Pinpoint the cell where the given text exists, returning its (x, y) midpoint coordinate. 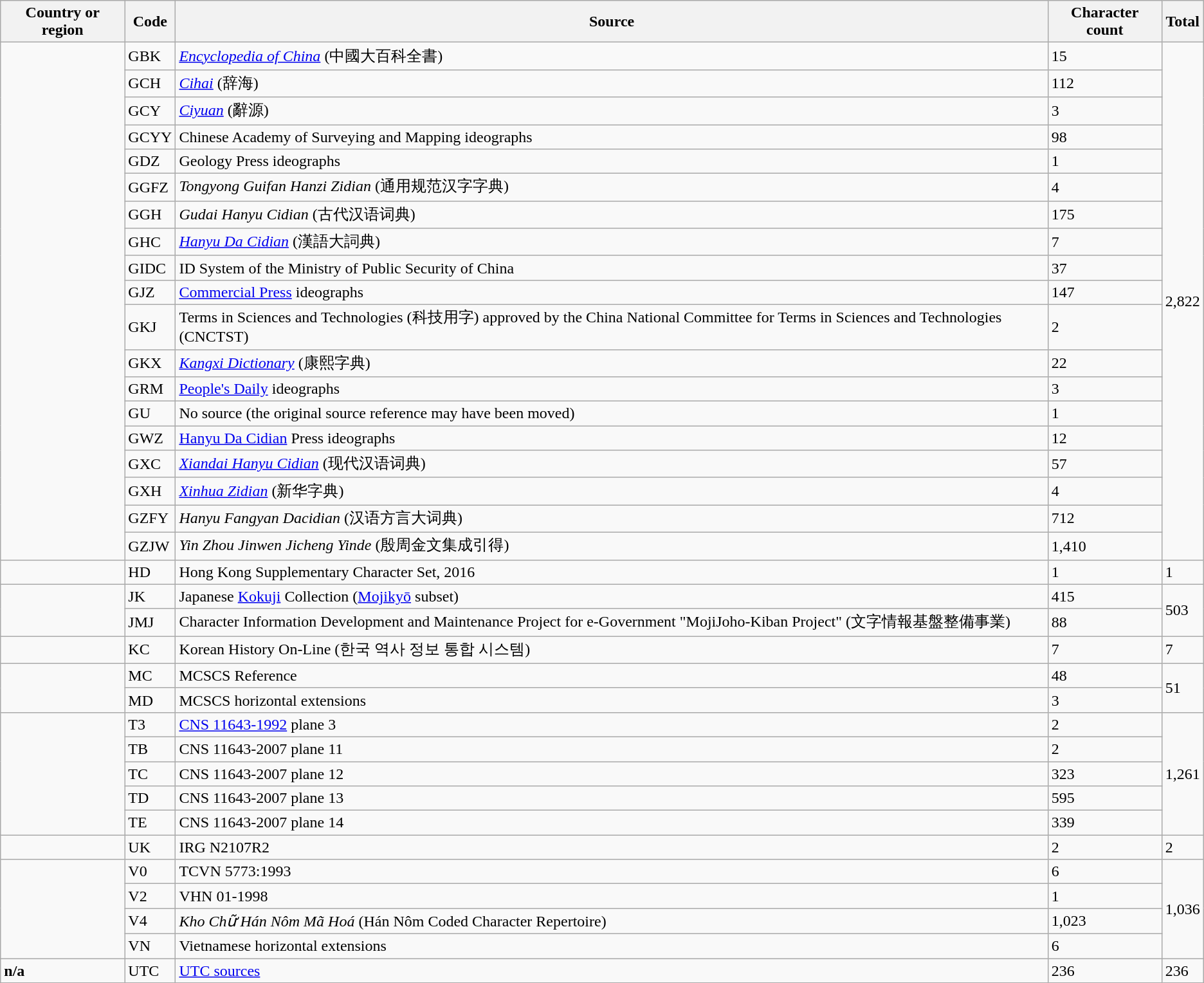
88 (1105, 623)
Terms in Sciences and Technologies (科技用字) approved by the China National Committee for Terms in Sciences and Technologies (CNCTST) (612, 327)
1,410 (1105, 546)
Xinhua Zidian (新华字典) (612, 492)
Hanyu Da Cidian (漢語大詞典) (612, 242)
V0 (150, 872)
Source (612, 22)
Character Information Development and Maintenance Project for e-Government "MojiJoho-Kiban Project" (文字情報基盤整備事業) (612, 623)
UTC sources (612, 971)
112 (1105, 84)
415 (1105, 596)
Commercial Press ideographs (612, 292)
Geology Press ideographs (612, 161)
Total (1182, 22)
323 (1105, 774)
GXC (150, 464)
1,023 (1105, 921)
339 (1105, 823)
Encyclopedia of China (中國大百科全書) (612, 57)
GBK (150, 57)
CNS 11643-2007 plane 13 (612, 798)
GGH (150, 215)
1,261 (1182, 773)
V4 (150, 921)
T3 (150, 724)
CNS 11643-2007 plane 11 (612, 749)
48 (1105, 675)
Chinese Academy of Surveying and Mapping ideographs (612, 137)
n/a (63, 971)
GDZ (150, 161)
GZFY (150, 519)
37 (1105, 268)
12 (1105, 438)
MD (150, 700)
TCVN 5773:1993 (612, 872)
GGFZ (150, 188)
51 (1182, 688)
IRG N2107R2 (612, 847)
GHC (150, 242)
175 (1105, 215)
Character count (1105, 22)
V2 (150, 896)
Kho Chữ Hán Nôm Mã Hoá (Hán Nôm Coded Character Repertoire) (612, 921)
GU (150, 414)
Xiandai Hanyu Cidian (现代汉语词典) (612, 464)
Country or region (63, 22)
GCH (150, 84)
GCY (150, 111)
No source (the original source reference may have been moved) (612, 414)
GKJ (150, 327)
CNS 11643-2007 plane 12 (612, 774)
503 (1182, 610)
GCYY (150, 137)
GKX (150, 363)
MCSCS Reference (612, 675)
TE (150, 823)
22 (1105, 363)
TC (150, 774)
Gudai Hanyu Cidian (古代汉语词典) (612, 215)
Kangxi Dictionary (康熙字典) (612, 363)
TB (150, 749)
CNS 11643-2007 plane 14 (612, 823)
147 (1105, 292)
Vietnamese horizontal extensions (612, 946)
Hong Kong Supplementary Character Set, 2016 (612, 572)
1,036 (1182, 909)
Hanyu Da Cidian Press ideographs (612, 438)
MCSCS horizontal extensions (612, 700)
JMJ (150, 623)
GXH (150, 492)
UTC (150, 971)
GWZ (150, 438)
VN (150, 946)
57 (1105, 464)
595 (1105, 798)
Tongyong Guifan Hanzi Zidian (通用规范汉字字典) (612, 188)
GZJW (150, 546)
TD (150, 798)
JK (150, 596)
Yin Zhou Jinwen Jicheng Yinde (殷周金文集成引得) (612, 546)
98 (1105, 137)
People's Daily ideographs (612, 389)
712 (1105, 519)
GRM (150, 389)
CNS 11643-1992 plane 3 (612, 724)
Japanese Kokuji Collection (Mojikyō subset) (612, 596)
GIDC (150, 268)
15 (1105, 57)
Code (150, 22)
GJZ (150, 292)
Hanyu Fangyan Dacidian (汉语方言大词典) (612, 519)
ID System of the Ministry of Public Security of China (612, 268)
KC (150, 650)
2,822 (1182, 301)
VHN 01-1998 (612, 896)
Cihai (辞海) (612, 84)
HD (150, 572)
Korean History On-Line (한국 역사 정보 통합 시스템) (612, 650)
Ciyuan (辭源) (612, 111)
UK (150, 847)
MC (150, 675)
